From the cell containing the given text, extract its center point as [x, y] coordinate. 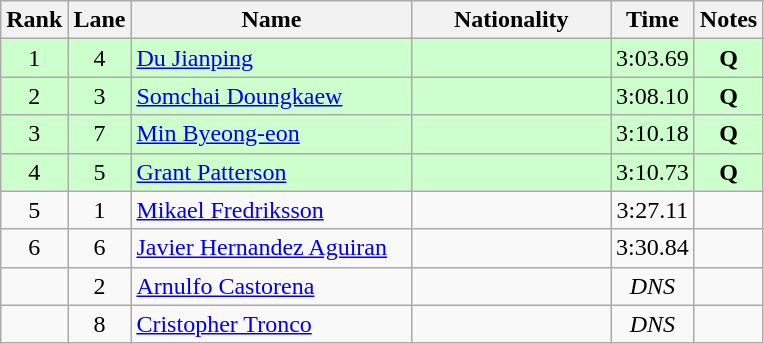
8 [100, 324]
Min Byeong-eon [272, 134]
Cristopher Tronco [272, 324]
Mikael Fredriksson [272, 210]
7 [100, 134]
3:03.69 [653, 58]
Nationality [512, 20]
Arnulfo Castorena [272, 286]
3:10.18 [653, 134]
3:08.10 [653, 96]
3:27.11 [653, 210]
3:30.84 [653, 248]
Somchai Doungkaew [272, 96]
Javier Hernandez Aguiran [272, 248]
Name [272, 20]
Rank [34, 20]
Notes [728, 20]
Time [653, 20]
Lane [100, 20]
Du Jianping [272, 58]
3:10.73 [653, 172]
Grant Patterson [272, 172]
